From the cell containing the given text, extract its center point as [X, Y] coordinate. 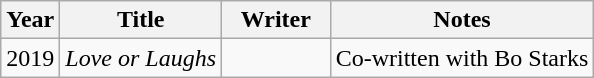
Year [30, 20]
Title [141, 20]
Co-written with Bo Starks [462, 58]
Love or Laughs [141, 58]
Writer [276, 20]
Notes [462, 20]
2019 [30, 58]
